Find where the given text appears and provide that cell's center as [x, y] coordinate. 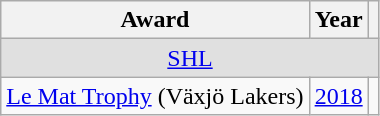
SHL [190, 58]
Year [338, 20]
Le Mat Trophy (Växjö Lakers) [155, 96]
Award [155, 20]
2018 [338, 96]
